Search for the cell housing the specified text and yield its [x, y] center coordinate. 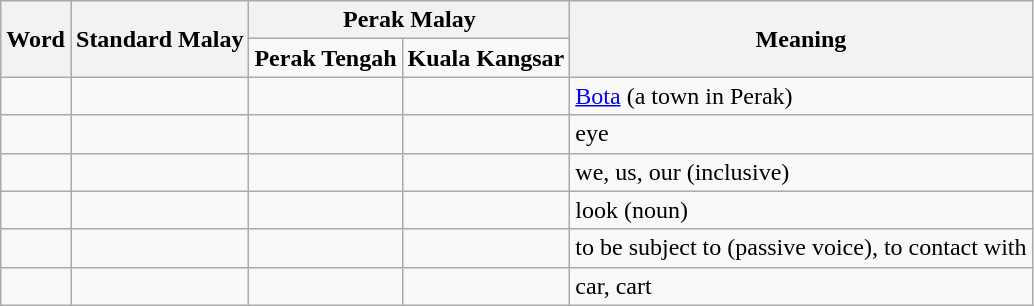
eye [801, 134]
car, cart [801, 286]
Standard Malay [159, 39]
to be subject to (passive voice), to contact with [801, 248]
Kuala Kangsar [486, 58]
look (noun) [801, 210]
Bota (a town in Perak) [801, 96]
Perak Malay [410, 20]
Meaning [801, 39]
Perak Tengah [326, 58]
Word [36, 39]
we, us, our (inclusive) [801, 172]
